Output the [X, Y] coordinate of the center of the cell containing the given text.  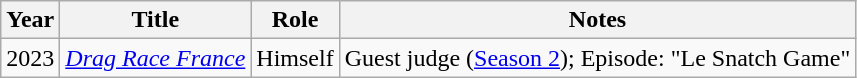
Drag Race France [156, 58]
Year [30, 20]
2023 [30, 58]
Himself [295, 58]
Title [156, 20]
Notes [598, 20]
Role [295, 20]
Guest judge (Season 2); Episode: "Le Snatch Game" [598, 58]
